Extract the (X, Y) coordinate from the center of the cell holding the provided text.  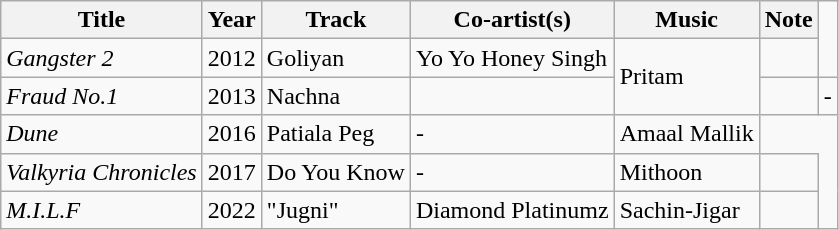
Pritam (686, 77)
Amaal Mallik (686, 134)
2022 (232, 210)
Patiala Peg (336, 134)
Music (686, 20)
2012 (232, 58)
2016 (232, 134)
2017 (232, 172)
Track (336, 20)
Fraud No.1 (102, 96)
Mithoon (686, 172)
"Jugni" (336, 210)
2013 (232, 96)
M.I.L.F (102, 210)
Dune (102, 134)
Sachin-Jigar (686, 210)
Nachna (336, 96)
Note (788, 20)
Goliyan (336, 58)
Gangster 2 (102, 58)
Diamond Platinumz (512, 210)
Do You Know (336, 172)
Valkyria Chronicles (102, 172)
Yo Yo Honey Singh (512, 58)
Co-artist(s) (512, 20)
Year (232, 20)
Title (102, 20)
